Return [X, Y] of the center of cell containing provided text 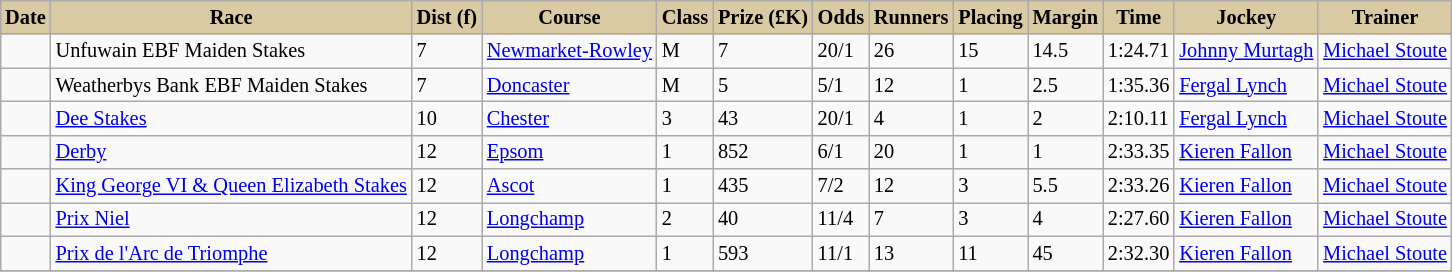
435 [763, 186]
40 [763, 219]
20 [911, 152]
Derby [232, 152]
Weatherbys Bank EBF Maiden Stakes [232, 85]
Trainer [1385, 17]
Prix Niel [232, 219]
Dist (f) [447, 17]
Epsom [570, 152]
Prix de l'Arc de Triomphe [232, 253]
14.5 [1066, 51]
Prize (£K) [763, 17]
Chester [570, 118]
593 [763, 253]
Dee Stakes [232, 118]
Placing [990, 17]
Newmarket-Rowley [570, 51]
Course [570, 17]
2:33.26 [1138, 186]
2:33.35 [1138, 152]
45 [1066, 253]
1:24.71 [1138, 51]
11/4 [841, 219]
852 [763, 152]
Jockey [1246, 17]
2.5 [1066, 85]
Johnny Murtagh [1246, 51]
13 [911, 253]
1:35.36 [1138, 85]
Date [25, 17]
2:27.60 [1138, 219]
11 [990, 253]
Race [232, 17]
2:10.11 [1138, 118]
5/1 [841, 85]
2:32.30 [1138, 253]
Time [1138, 17]
King George VI & Queen Elizabeth Stakes [232, 186]
15 [990, 51]
7/2 [841, 186]
5 [763, 85]
11/1 [841, 253]
10 [447, 118]
Unfuwain EBF Maiden Stakes [232, 51]
Odds [841, 17]
Class [685, 17]
5.5 [1066, 186]
Runners [911, 17]
Ascot [570, 186]
26 [911, 51]
Margin [1066, 17]
6/1 [841, 152]
43 [763, 118]
Doncaster [570, 85]
